Provide the (x, y) coordinate of the cell's center where the given text is located.  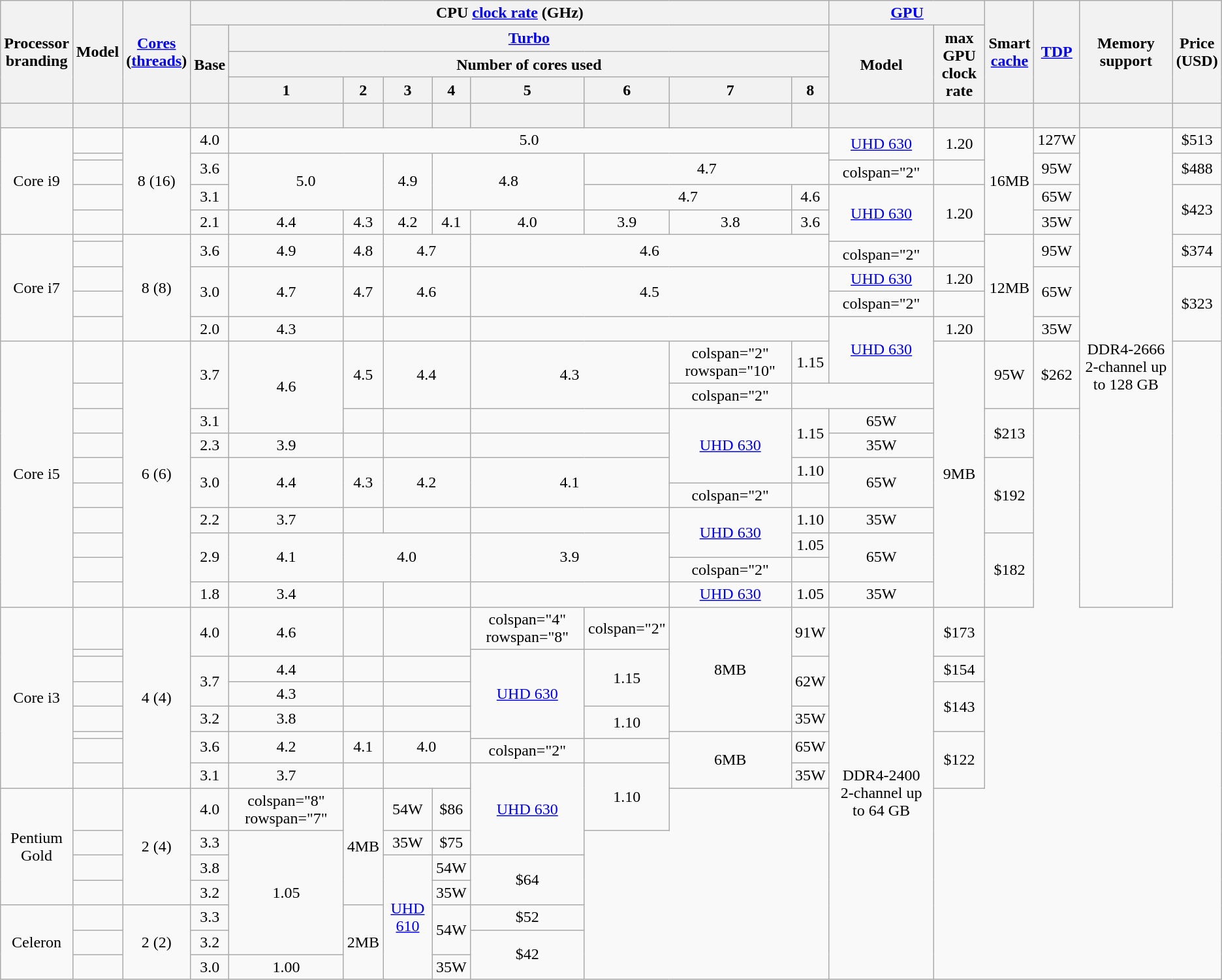
$143 (960, 706)
TDP (1057, 52)
GPU (907, 13)
$122 (960, 759)
$52 (527, 917)
2 (363, 90)
62W (810, 681)
Price (USD) (1197, 52)
4MB (363, 847)
Core i7 (37, 287)
max GPUclock rate (960, 64)
2 (4) (157, 847)
2.3 (210, 446)
$488 (1197, 168)
9MB (960, 474)
2.1 (210, 222)
$513 (1197, 140)
Smart cache (1009, 52)
2.0 (210, 328)
$192 (1009, 495)
3.4 (286, 594)
Celeron (37, 942)
Base (210, 64)
colspan="2" rowspan="10" (730, 363)
5 (527, 90)
Core i5 (37, 474)
3 (408, 90)
6MB (730, 759)
$42 (527, 955)
Turbo (529, 38)
Core i3 (37, 697)
6 (6) (157, 474)
$323 (1197, 303)
$423 (1197, 209)
DDR4-26662-channel up to 128 GB (1126, 367)
Pentium Gold (37, 847)
1 (286, 90)
2 (2) (157, 942)
CPU clock rate (GHz) (510, 13)
Memory support (1126, 52)
127W (1057, 140)
$182 (1009, 570)
$75 (451, 843)
1.8 (210, 594)
2.2 (210, 520)
$173 (960, 632)
4 (4) (157, 697)
16MB (1009, 181)
UHD 610 (408, 917)
$64 (527, 880)
7 (730, 90)
8 (810, 90)
6 (627, 90)
$374 (1197, 251)
8 (16) (157, 181)
1.00 (286, 967)
Core i9 (37, 181)
Processorbranding (37, 52)
Number of cores used (529, 64)
$213 (1009, 433)
Cores (threads) (157, 52)
colspan="8" rowspan="7" (286, 809)
$262 (1057, 375)
2.9 (210, 557)
8 (8) (157, 287)
91W (810, 632)
12MB (1009, 287)
4 (451, 90)
$86 (451, 809)
DDR4-24002-channel up to 64 GB (881, 793)
$154 (960, 669)
2MB (363, 942)
colspan="4" rowspan="8" (527, 628)
8MB (730, 669)
